Extract the (X, Y) coordinate from the center of the cell holding the provided text.  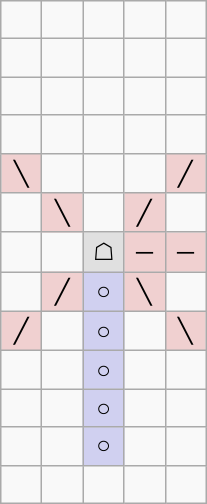
☖ (104, 252)
